Pinpoint the cell where the given text exists, returning its (x, y) midpoint coordinate. 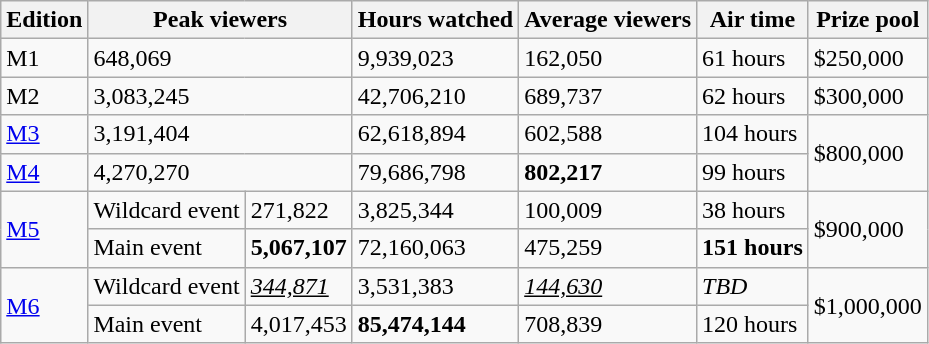
602,588 (608, 134)
$900,000 (868, 229)
M6 (44, 305)
42,706,210 (435, 96)
M1 (44, 58)
72,160,063 (435, 248)
689,737 (608, 96)
120 hours (753, 324)
M5 (44, 229)
151 hours (753, 248)
475,259 (608, 248)
79,686,798 (435, 172)
3,083,245 (220, 96)
62 hours (753, 96)
Air time (753, 20)
5,067,107 (298, 248)
$800,000 (868, 153)
802,217 (608, 172)
M4 (44, 172)
9,939,023 (435, 58)
$1,000,000 (868, 305)
38 hours (753, 210)
344,871 (298, 286)
144,630 (608, 286)
$300,000 (868, 96)
3,191,404 (220, 134)
Hours watched (435, 20)
100,009 (608, 210)
3,531,383 (435, 286)
85,474,144 (435, 324)
62,618,894 (435, 134)
162,050 (608, 58)
3,825,344 (435, 210)
4,017,453 (298, 324)
Peak viewers (220, 20)
Edition (44, 20)
M2 (44, 96)
99 hours (753, 172)
Average viewers (608, 20)
$250,000 (868, 58)
Prize pool (868, 20)
M3 (44, 134)
648,069 (220, 58)
4,270,270 (220, 172)
104 hours (753, 134)
271,822 (298, 210)
TBD (753, 286)
708,839 (608, 324)
61 hours (753, 58)
